Capture the cell that displays the provided text and extract its (x, y) central coordinate. 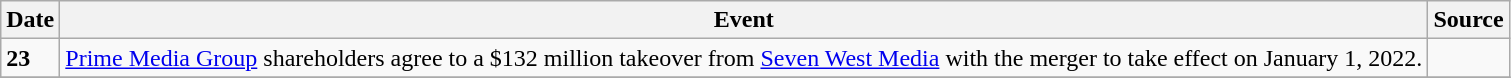
Prime Media Group shareholders agree to a $132 million takeover from Seven West Media with the merger to take effect on January 1, 2022. (744, 58)
Event (744, 20)
Date (30, 20)
23 (30, 58)
Source (1468, 20)
